Locate the cell with the specified text and output its [x, y] center coordinate. 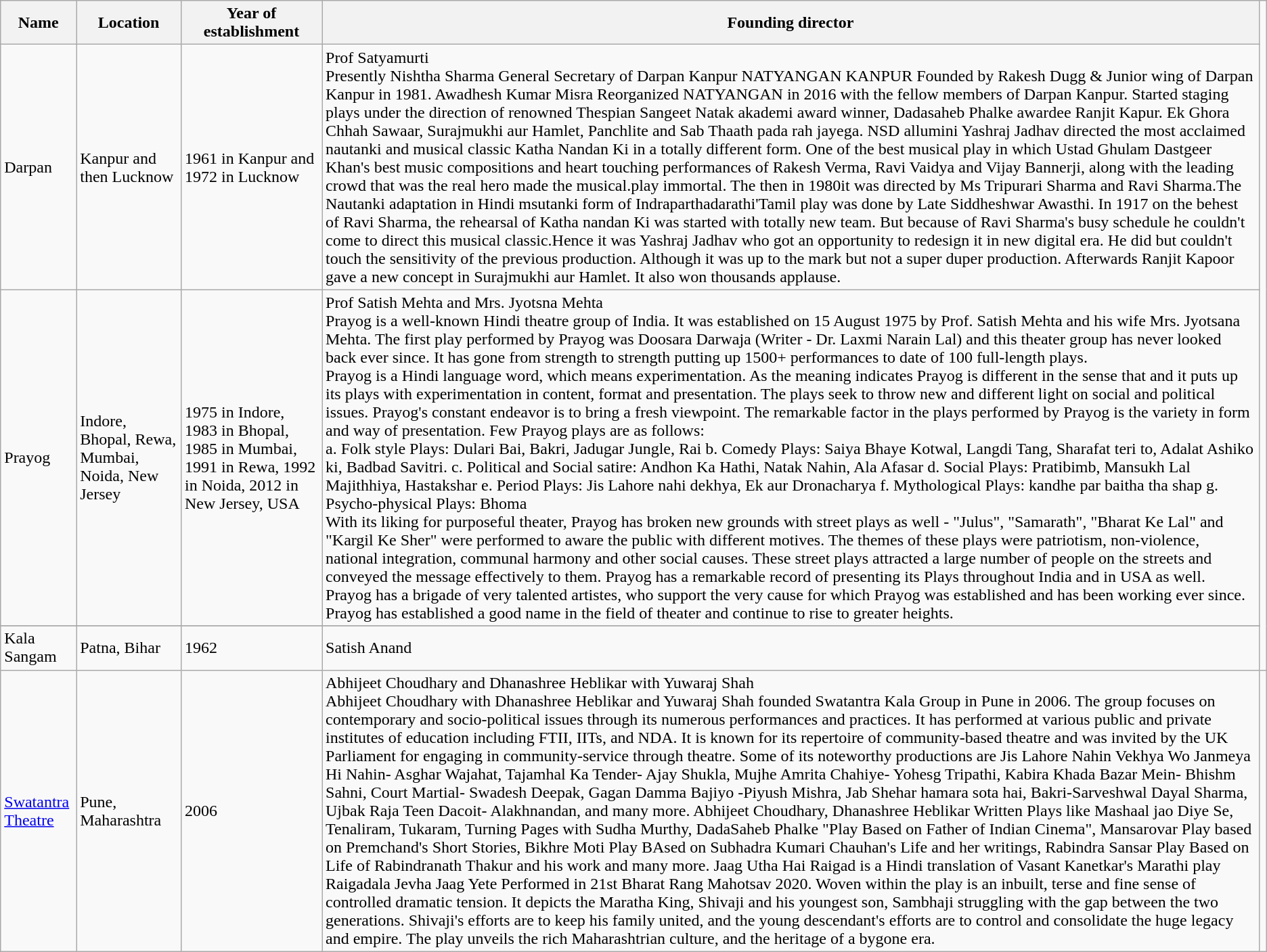
Name [39, 23]
Founding director [791, 23]
Year of establishment [251, 23]
1961 in Kanpur and 1972 in Lucknow [251, 167]
Prayog [39, 457]
Pune, Maharashtra [129, 811]
Satish Anand [791, 648]
Kala Sangam [39, 648]
Patna, Bihar [129, 648]
Indore, Bhopal, Rewa, Mumbai, Noida, New Jersey [129, 457]
Darpan [39, 167]
Swatantra Theatre [39, 811]
Location [129, 23]
Kanpur and then Lucknow [129, 167]
1975 in Indore, 1983 in Bhopal, 1985 in Mumbai, 1991 in Rewa, 1992 in Noida, 2012 in New Jersey, USA [251, 457]
2006 [251, 811]
1962 [251, 648]
